For the text-containing cell, return its midpoint in [X, Y] coordinate format. 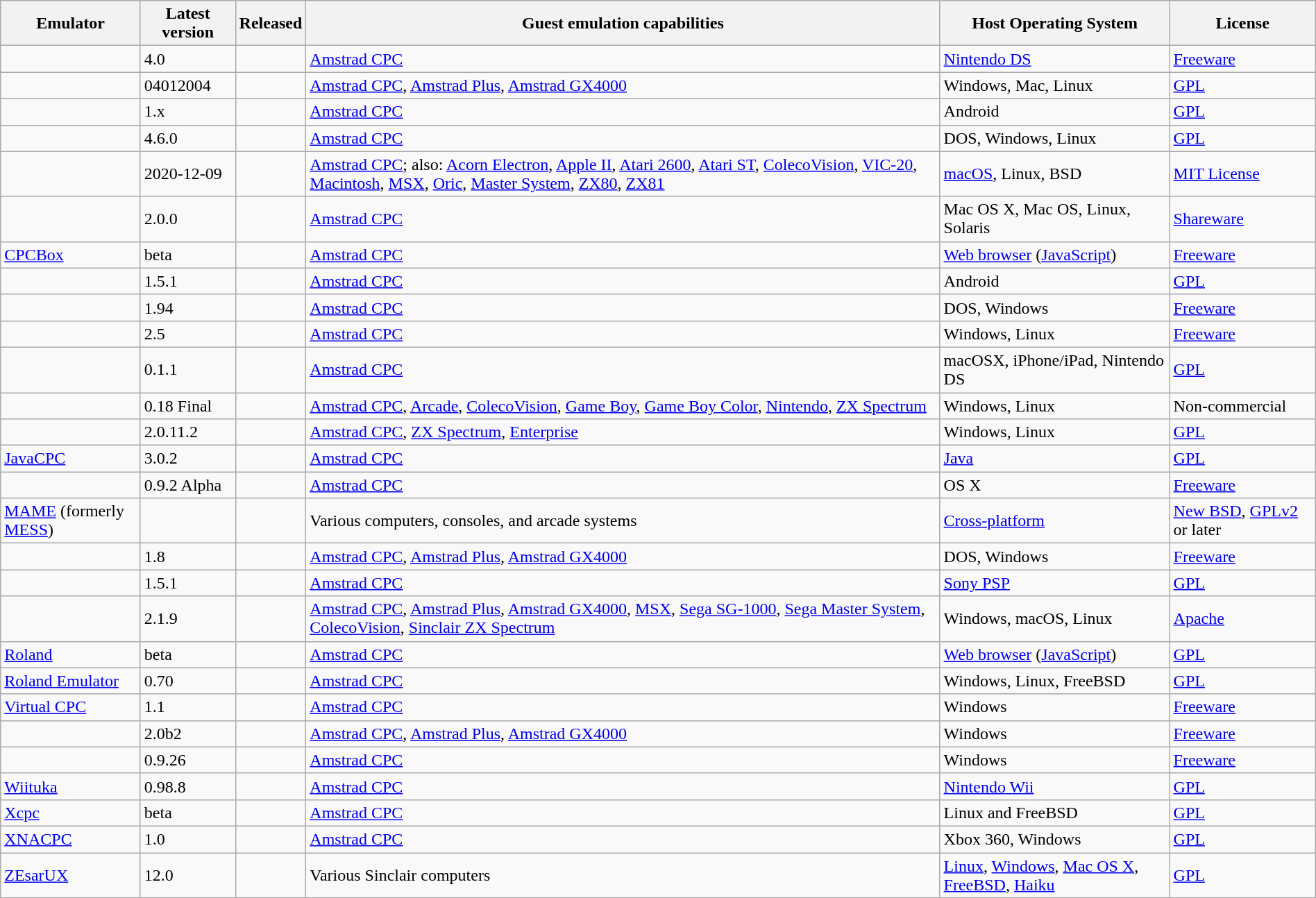
2.0.11.2 [187, 432]
Wiituka [71, 786]
0.9.26 [187, 760]
ZEsarUX [71, 874]
Host Operating System [1055, 24]
1.1 [187, 707]
License [1242, 24]
Cross-platform [1055, 520]
CPCBox [71, 255]
Apache [1242, 619]
0.1.1 [187, 369]
MIT License [1242, 173]
Sony PSP [1055, 583]
Released [271, 24]
3.0.2 [187, 459]
JavaCPC [71, 459]
2.1.9 [187, 619]
Emulator [71, 24]
Linux and FreeBSD [1055, 813]
Java [1055, 459]
Xbox 360, Windows [1055, 839]
Guest emulation capabilities [623, 24]
Mac OS X, Mac OS, Linux, Solaris [1055, 219]
4.0 [187, 59]
XNACPC [71, 839]
1.8 [187, 557]
Various Sinclair computers [623, 874]
0.9.2 Alpha [187, 485]
2.0.0 [187, 219]
Amstrad CPC, Amstrad Plus, Amstrad GX4000, MSX, Sega SG-1000, Sega Master System, ColecoVision, Sinclair ZX Spectrum [623, 619]
0.70 [187, 681]
2.0b2 [187, 734]
1.94 [187, 307]
Linux, Windows, Mac OS X, FreeBSD, Haiku [1055, 874]
2.5 [187, 334]
0.98.8 [187, 786]
Nintendo Wii [1055, 786]
Windows, Mac, Linux [1055, 85]
Amstrad CPC; also: Acorn Electron, Apple II, Atari 2600, Atari ST, ColecoVision, VIC-20, Macintosh, MSX, Oric, Master System, ZX80, ZX81 [623, 173]
Virtual CPC [71, 707]
Xcpc [71, 813]
2020-12-09 [187, 173]
12.0 [187, 874]
macOS, Linux, BSD [1055, 173]
macOSX, iPhone/iPad, Nintendo DS [1055, 369]
Shareware [1242, 219]
Windows, macOS, Linux [1055, 619]
Roland [71, 654]
Windows, Linux, FreeBSD [1055, 681]
Nintendo DS [1055, 59]
DOS, Windows, Linux [1055, 138]
Latest version [187, 24]
1.x [187, 112]
Amstrad CPC, Arcade, ColecoVision, Game Boy, Game Boy Color, Nintendo, ZX Spectrum [623, 406]
MAME (formerly MESS) [71, 520]
1.0 [187, 839]
Various computers, consoles, and arcade systems [623, 520]
Roland Emulator [71, 681]
0.18 Final [187, 406]
Non-commercial [1242, 406]
Amstrad CPC, ZX Spectrum, Enterprise [623, 432]
New BSD, GPLv2 or later [1242, 520]
4.6.0 [187, 138]
04012004 [187, 85]
OS X [1055, 485]
